Detect which cell encompasses the target text, then output its [x, y] center coordinate. 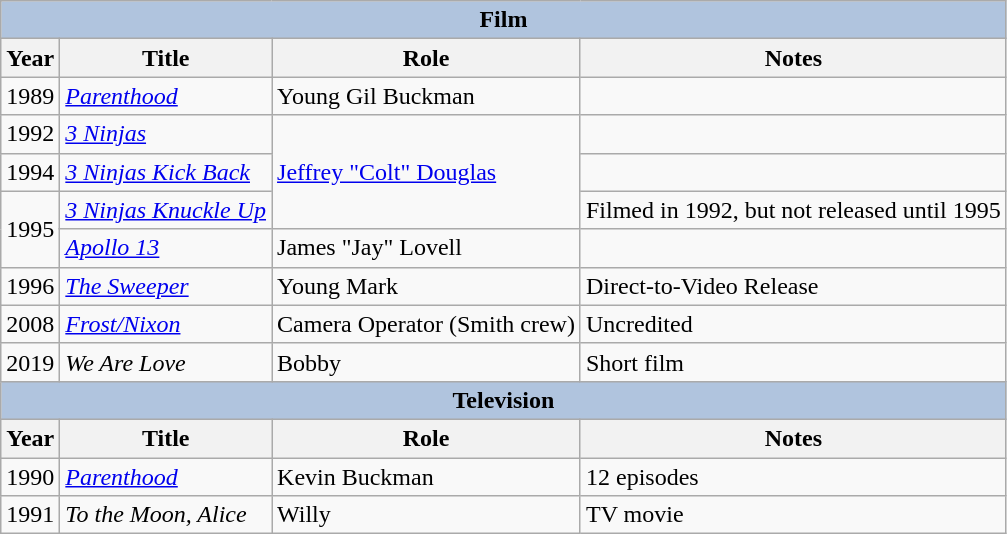
Jeffrey "Colt" Douglas [426, 172]
Direct-to-Video Release [793, 286]
Apollo 13 [166, 248]
Film [504, 20]
1991 [30, 515]
We Are Love [166, 362]
12 episodes [793, 477]
3 Ninjas [166, 134]
1989 [30, 96]
1996 [30, 286]
1994 [30, 172]
1992 [30, 134]
2019 [30, 362]
1995 [30, 229]
Bobby [426, 362]
Filmed in 1992, but not released until 1995 [793, 210]
Willy [426, 515]
Uncredited [793, 324]
Camera Operator (Smith crew) [426, 324]
The Sweeper [166, 286]
Short film [793, 362]
2008 [30, 324]
3 Ninjas Kick Back [166, 172]
Young Gil Buckman [426, 96]
TV movie [793, 515]
To the Moon, Alice [166, 515]
Television [504, 400]
James "Jay" Lovell [426, 248]
1990 [30, 477]
Kevin Buckman [426, 477]
Young Mark [426, 286]
Frost/Nixon [166, 324]
3 Ninjas Knuckle Up [166, 210]
